From the cell containing the given text, extract its center point as (X, Y) coordinate. 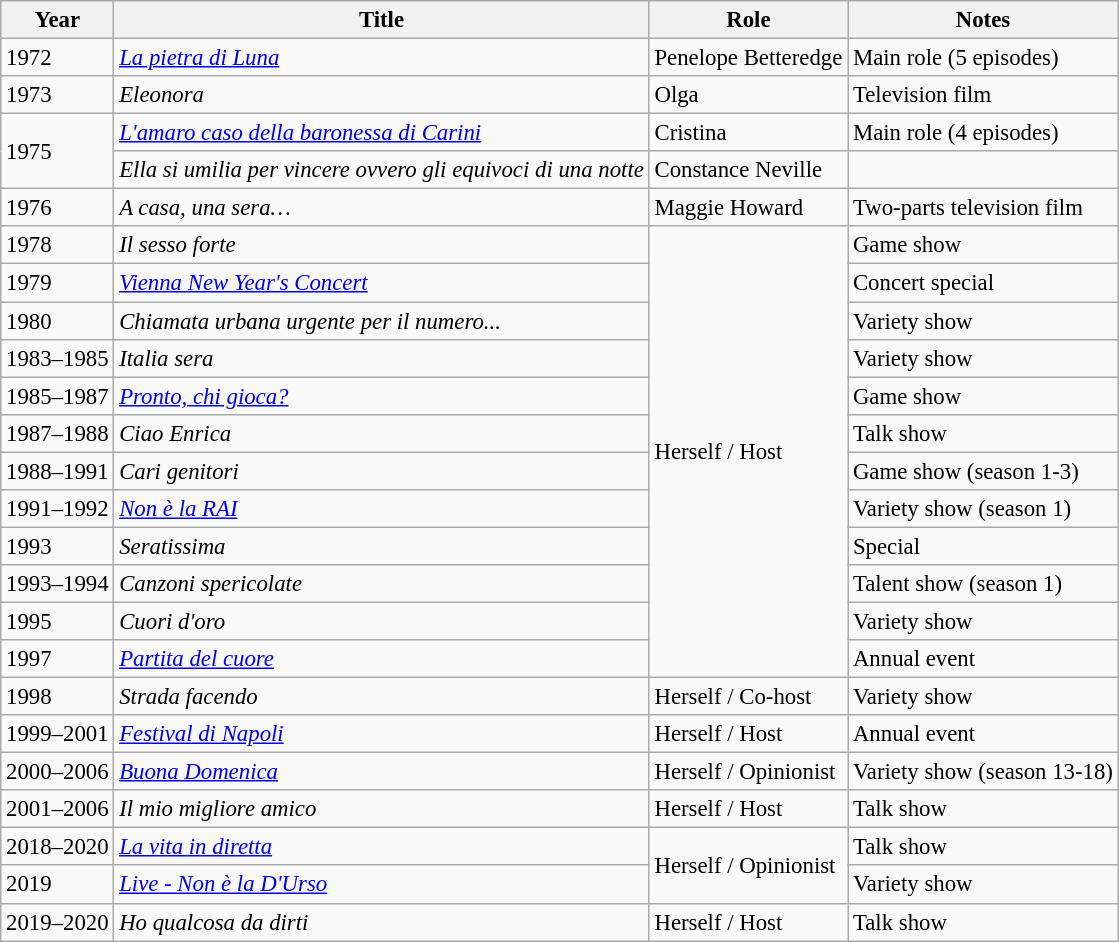
La pietra di Luna (382, 58)
1987–1988 (58, 433)
2018–2020 (58, 847)
Ella si umilia per vincere ovvero gli equivoci di una notte (382, 170)
Talent show (season 1) (984, 584)
L'amaro caso della baronessa di Carini (382, 133)
1997 (58, 659)
Variety show (season 1) (984, 509)
Il mio migliore amico (382, 809)
1979 (58, 283)
1976 (58, 208)
1988–1991 (58, 471)
1985–1987 (58, 396)
2019–2020 (58, 922)
Pronto, chi gioca? (382, 396)
Television film (984, 95)
1995 (58, 621)
A casa, una sera… (382, 208)
Constance Neville (748, 170)
2000–2006 (58, 772)
Penelope Betteredge (748, 58)
Chiamata urbana urgente per il numero... (382, 321)
1993 (58, 546)
1993–1994 (58, 584)
Eleonora (382, 95)
Il sesso forte (382, 245)
1972 (58, 58)
Ho qualcosa da dirti (382, 922)
La vita in diretta (382, 847)
Non è la RAI (382, 509)
Variety show (season 13-18) (984, 772)
Ciao Enrica (382, 433)
1998 (58, 697)
Partita del cuore (382, 659)
Cuori d'oro (382, 621)
Concert special (984, 283)
1983–1985 (58, 358)
Herself / Co-host (748, 697)
Role (748, 20)
Festival di Napoli (382, 734)
Seratissima (382, 546)
Notes (984, 20)
Main role (4 episodes) (984, 133)
1999–2001 (58, 734)
Italia sera (382, 358)
Two-parts television film (984, 208)
Strada facendo (382, 697)
Cari genitori (382, 471)
2001–2006 (58, 809)
1973 (58, 95)
1980 (58, 321)
Game show (season 1-3) (984, 471)
Live - Non è la D'Urso (382, 885)
Buona Domenica (382, 772)
Main role (5 episodes) (984, 58)
1975 (58, 152)
Special (984, 546)
1991–1992 (58, 509)
Canzoni spericolate (382, 584)
Maggie Howard (748, 208)
Year (58, 20)
1978 (58, 245)
Olga (748, 95)
Cristina (748, 133)
Vienna New Year's Concert (382, 283)
Title (382, 20)
2019 (58, 885)
